Scan for the cell matching the given text and deliver its (X, Y) coordinate at center. 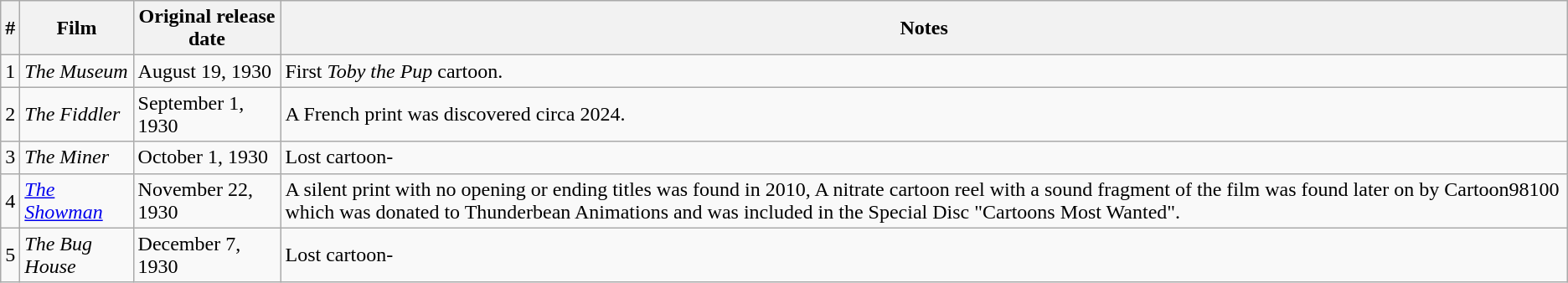
4 (10, 201)
1 (10, 71)
The Miner (77, 157)
2 (10, 114)
3 (10, 157)
The Fiddler (77, 114)
November 22, 1930 (207, 201)
First Toby the Pup cartoon. (924, 71)
August 19, 1930 (207, 71)
Notes (924, 28)
The Showman (77, 201)
5 (10, 255)
September 1, 1930 (207, 114)
Original release date (207, 28)
A French print was discovered circa 2024. (924, 114)
December 7, 1930 (207, 255)
October 1, 1930 (207, 157)
# (10, 28)
Film (77, 28)
The Bug House (77, 255)
The Museum (77, 71)
